Pinpoint the cell where the given text exists, returning its [X, Y] midpoint coordinate. 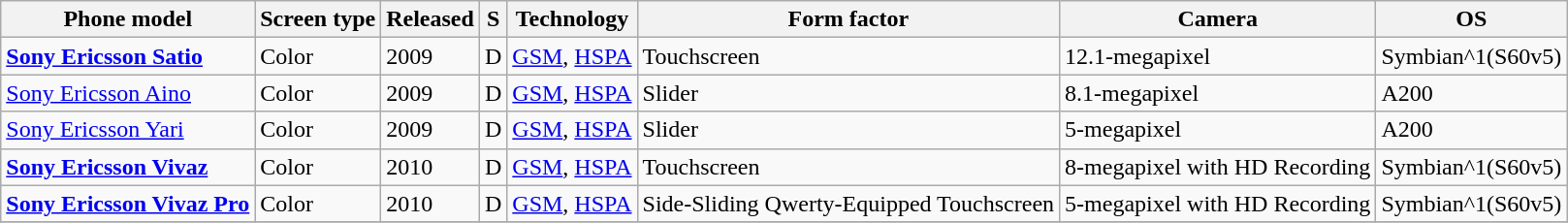
Technology [572, 19]
Sony Ericsson Aino [128, 93]
8-megapixel with HD Recording [1218, 167]
Form factor [848, 19]
Screen type [318, 19]
Sony Ericsson Vivaz Pro [128, 204]
Sony Ericsson Vivaz [128, 167]
5-megapixel [1218, 130]
Camera [1218, 19]
OS [1472, 19]
5-megapixel with HD Recording [1218, 204]
Side-Sliding Qwerty-Equipped Touchscreen [848, 204]
Released [431, 19]
Sony Ericsson Satio [128, 56]
8.1-megapixel [1218, 93]
12.1-megapixel [1218, 56]
Phone model [128, 19]
S [493, 19]
Sony Ericsson Yari [128, 130]
